Capture the cell that displays the provided text and extract its (x, y) central coordinate. 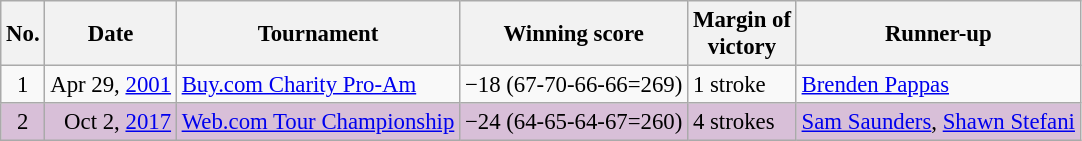
Winning score (574, 34)
Apr 29, 2001 (110, 85)
1 (23, 85)
Buy.com Charity Pro-Am (318, 85)
Sam Saunders, Shawn Stefani (938, 122)
Brenden Pappas (938, 85)
Web.com Tour Championship (318, 122)
4 strokes (742, 122)
1 stroke (742, 85)
−24 (64-65-64-67=260) (574, 122)
Margin ofvictory (742, 34)
Date (110, 34)
No. (23, 34)
2 (23, 122)
Tournament (318, 34)
Runner-up (938, 34)
−18 (67-70-66-66=269) (574, 85)
Oct 2, 2017 (110, 122)
